Output the (X, Y) coordinate of the center of the cell containing the given text.  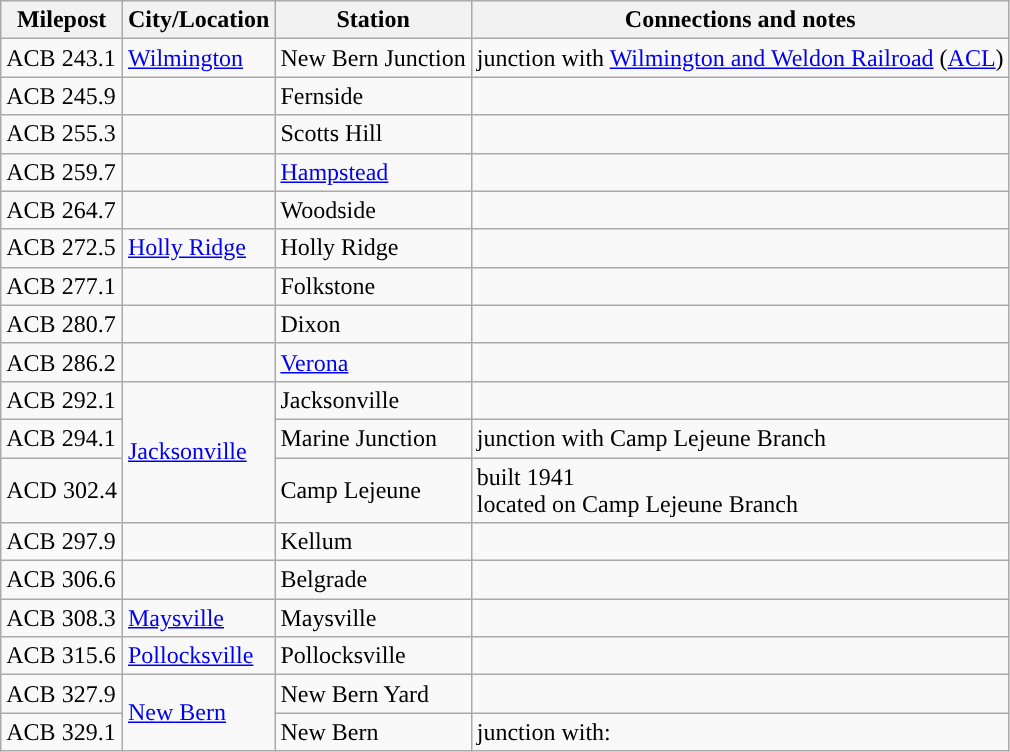
ACB 255.3 (62, 134)
ACB 280.7 (62, 324)
ACB 286.2 (62, 362)
Fernside (373, 96)
Hampstead (373, 172)
ACB 243.1 (62, 58)
Camp Lejeune (373, 490)
Connections and notes (740, 20)
Marine Junction (373, 438)
Station (373, 20)
Kellum (373, 542)
ACB 315.6 (62, 656)
built 1941located on Camp Lejeune Branch (740, 490)
ACB 306.6 (62, 580)
Dixon (373, 324)
ACB 264.7 (62, 210)
New Bern Junction (373, 58)
Belgrade (373, 580)
junction with: (740, 732)
ACB 329.1 (62, 732)
Verona (373, 362)
ACB 277.1 (62, 286)
ACB 245.9 (62, 96)
ACB 308.3 (62, 618)
New Bern Yard (373, 694)
ACB 297.9 (62, 542)
Wilmington (198, 58)
Milepost (62, 20)
junction with Camp Lejeune Branch (740, 438)
junction with Wilmington and Weldon Railroad (ACL) (740, 58)
ACB 292.1 (62, 400)
ACD 302.4 (62, 490)
Scotts Hill (373, 134)
ACB 294.1 (62, 438)
City/Location (198, 20)
ACB 259.7 (62, 172)
ACB 327.9 (62, 694)
Folkstone (373, 286)
Woodside (373, 210)
ACB 272.5 (62, 248)
